Return [X, Y] of the center of cell containing provided text 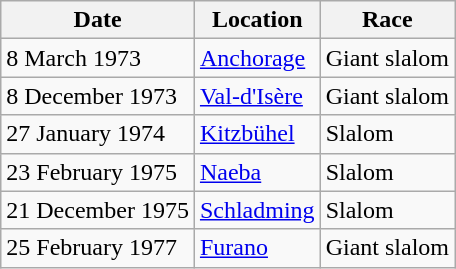
Location [257, 20]
Schladming [257, 210]
Race [387, 20]
23 February 1975 [98, 172]
25 February 1977 [98, 248]
Anchorage [257, 58]
Furano [257, 248]
Kitzbühel [257, 134]
21 December 1975 [98, 210]
27 January 1974 [98, 134]
Val-d'Isère [257, 96]
8 March 1973 [98, 58]
Date [98, 20]
Naeba [257, 172]
8 December 1973 [98, 96]
